Extract the [X, Y] coordinate from the center of the cell holding the provided text.  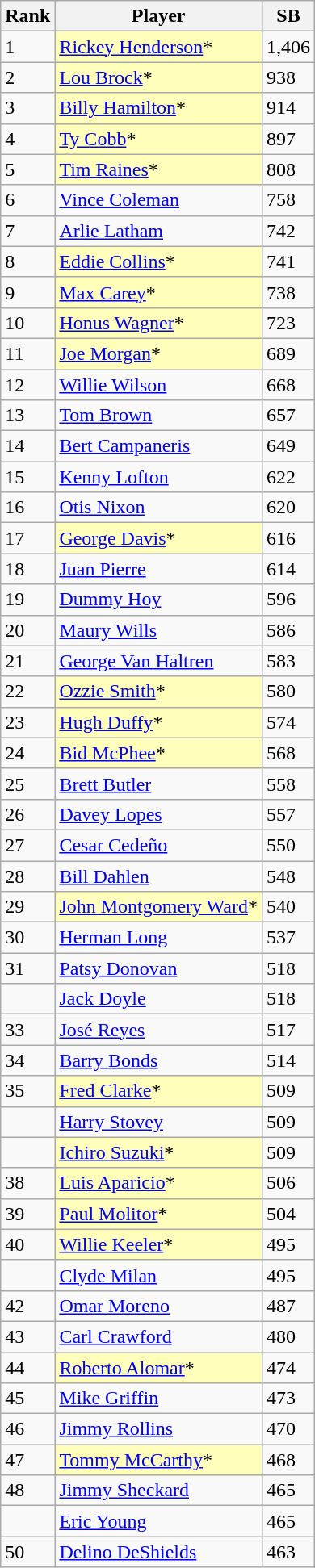
18 [27, 569]
13 [27, 416]
8 [27, 261]
33 [27, 1030]
Carl Crawford [158, 1336]
31 [27, 968]
Harry Stovey [158, 1122]
15 [27, 477]
614 [289, 569]
Tom Brown [158, 416]
470 [289, 1429]
George Davis* [158, 538]
Eddie Collins* [158, 261]
SB [289, 16]
649 [289, 446]
47 [27, 1460]
657 [289, 416]
537 [289, 938]
Bill Dahlen [158, 876]
723 [289, 323]
39 [27, 1214]
Delino DeShields [158, 1552]
2 [27, 77]
574 [289, 722]
758 [289, 200]
Vince Coleman [158, 200]
42 [27, 1306]
506 [289, 1183]
914 [289, 108]
4 [27, 139]
Honus Wagner* [158, 323]
1,406 [289, 47]
468 [289, 1460]
Rickey Henderson* [158, 47]
Herman Long [158, 938]
George Van Haltren [158, 661]
7 [27, 231]
Jimmy Sheckard [158, 1491]
Maury Wills [158, 630]
35 [27, 1091]
John Montgomery Ward* [158, 907]
24 [27, 753]
José Reyes [158, 1030]
668 [289, 385]
Bid McPhee* [158, 753]
5 [27, 169]
938 [289, 77]
Willie Wilson [158, 385]
742 [289, 231]
Roberto Alomar* [158, 1368]
Tim Raines* [158, 169]
463 [289, 1552]
38 [27, 1183]
568 [289, 753]
558 [289, 784]
514 [289, 1060]
Patsy Donovan [158, 968]
Cesar Cedeño [158, 845]
Ichiro Suzuki* [158, 1152]
580 [289, 692]
Eric Young [158, 1521]
Lou Brock* [158, 77]
46 [27, 1429]
Kenny Lofton [158, 477]
44 [27, 1368]
620 [289, 508]
808 [289, 169]
19 [27, 600]
596 [289, 600]
517 [289, 1030]
Player [158, 16]
26 [27, 814]
480 [289, 1336]
Max Carey* [158, 292]
30 [27, 938]
1 [27, 47]
583 [289, 661]
Barry Bonds [158, 1060]
Brett Butler [158, 784]
Bert Campaneris [158, 446]
23 [27, 722]
Willie Keeler* [158, 1244]
25 [27, 784]
Ty Cobb* [158, 139]
Jack Doyle [158, 999]
Tommy McCarthy* [158, 1460]
Rank [27, 16]
474 [289, 1368]
50 [27, 1552]
Otis Nixon [158, 508]
Billy Hamilton* [158, 108]
Clyde Milan [158, 1275]
3 [27, 108]
29 [27, 907]
16 [27, 508]
45 [27, 1399]
Joe Morgan* [158, 353]
741 [289, 261]
548 [289, 876]
557 [289, 814]
Hugh Duffy* [158, 722]
27 [27, 845]
738 [289, 292]
550 [289, 845]
622 [289, 477]
22 [27, 692]
11 [27, 353]
Luis Aparicio* [158, 1183]
Juan Pierre [158, 569]
689 [289, 353]
40 [27, 1244]
Omar Moreno [158, 1306]
540 [289, 907]
Jimmy Rollins [158, 1429]
Mike Griffin [158, 1399]
Paul Molitor* [158, 1214]
12 [27, 385]
6 [27, 200]
487 [289, 1306]
14 [27, 446]
34 [27, 1060]
473 [289, 1399]
Ozzie Smith* [158, 692]
504 [289, 1214]
28 [27, 876]
20 [27, 630]
43 [27, 1336]
Arlie Latham [158, 231]
Fred Clarke* [158, 1091]
897 [289, 139]
Davey Lopes [158, 814]
9 [27, 292]
Dummy Hoy [158, 600]
48 [27, 1491]
17 [27, 538]
21 [27, 661]
586 [289, 630]
616 [289, 538]
10 [27, 323]
